Return [X, Y] of the center of cell containing provided text 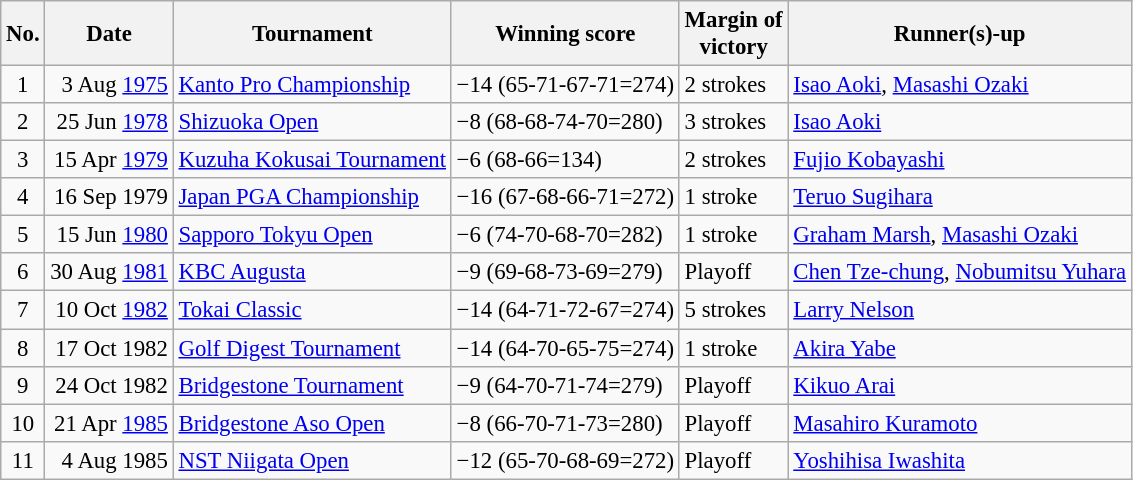
3 Aug 1975 [109, 85]
−6 (68-66=134) [565, 160]
−14 (65-71-67-71=274) [565, 85]
Isao Aoki [960, 122]
No. [23, 34]
3 [23, 160]
4 Aug 1985 [109, 460]
Akira Yabe [960, 348]
3 strokes [734, 122]
−6 (74-70-68-70=282) [565, 235]
−8 (68-68-74-70=280) [565, 122]
Shizuoka Open [312, 122]
17 Oct 1982 [109, 348]
24 Oct 1982 [109, 385]
21 Apr 1985 [109, 423]
−14 (64-70-65-75=274) [565, 348]
Bridgestone Aso Open [312, 423]
Kikuo Arai [960, 385]
−16 (67-68-66-71=272) [565, 197]
10 Oct 1982 [109, 310]
−9 (69-68-73-69=279) [565, 273]
Bridgestone Tournament [312, 385]
25 Jun 1978 [109, 122]
Japan PGA Championship [312, 197]
7 [23, 310]
1 [23, 85]
Sapporo Tokyu Open [312, 235]
8 [23, 348]
Kanto Pro Championship [312, 85]
5 [23, 235]
5 strokes [734, 310]
Tokai Classic [312, 310]
Winning score [565, 34]
4 [23, 197]
Runner(s)-up [960, 34]
NST Niigata Open [312, 460]
Larry Nelson [960, 310]
Isao Aoki, Masashi Ozaki [960, 85]
Tournament [312, 34]
30 Aug 1981 [109, 273]
Kuzuha Kokusai Tournament [312, 160]
KBC Augusta [312, 273]
Golf Digest Tournament [312, 348]
9 [23, 385]
Teruo Sugihara [960, 197]
−9 (64-70-71-74=279) [565, 385]
2 [23, 122]
Yoshihisa Iwashita [960, 460]
Date [109, 34]
16 Sep 1979 [109, 197]
Fujio Kobayashi [960, 160]
6 [23, 273]
−14 (64-71-72-67=274) [565, 310]
Graham Marsh, Masashi Ozaki [960, 235]
Margin ofvictory [734, 34]
Masahiro Kuramoto [960, 423]
10 [23, 423]
−8 (66-70-71-73=280) [565, 423]
15 Apr 1979 [109, 160]
15 Jun 1980 [109, 235]
11 [23, 460]
−12 (65-70-68-69=272) [565, 460]
Chen Tze-chung, Nobumitsu Yuhara [960, 273]
